Output the [x, y] coordinate of the center of the cell containing the given text.  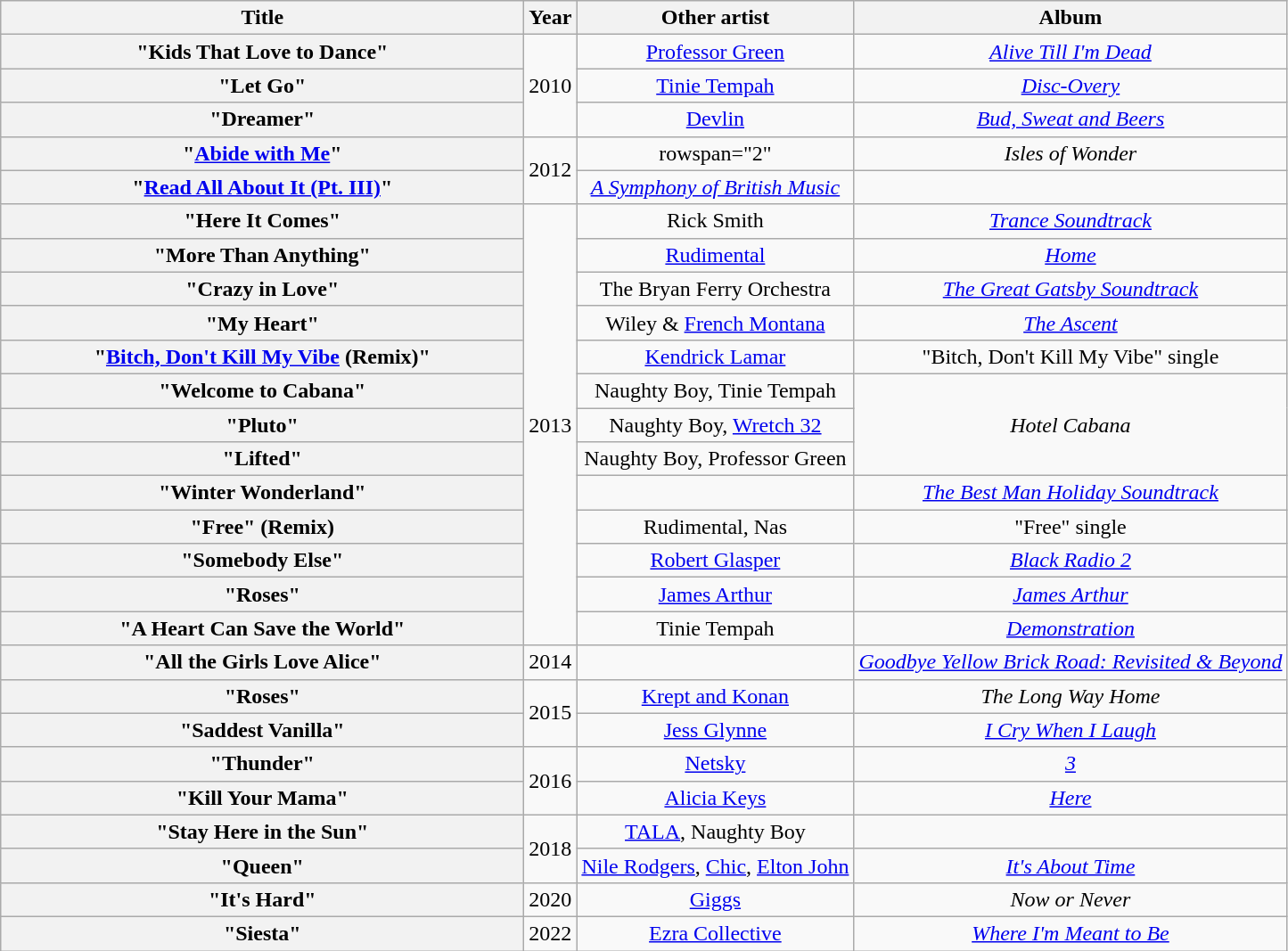
Kendrick Lamar [715, 357]
"Here It Comes" [262, 221]
Krept and Konan [715, 696]
"More Than Anything" [262, 255]
Netsky [715, 764]
Here [1071, 798]
"Kill Your Mama" [262, 798]
"All the Girls Love Alice" [262, 662]
2016 [551, 781]
"Kids That Love to Dance" [262, 52]
"Somebody Else" [262, 561]
Devlin [715, 119]
"Free" single [1071, 527]
"Queen" [262, 865]
"Saddest Vanilla" [262, 730]
Professor Green [715, 52]
Naughty Boy, Wretch 32 [715, 425]
2022 [551, 933]
Other artist [715, 18]
"Abide with Me" [262, 153]
Nile Rodgers, Chic, Elton John [715, 865]
"Bitch, Don't Kill My Vibe (Remix)" [262, 357]
Bud, Sweat and Beers [1071, 119]
"My Heart" [262, 323]
Giggs [715, 899]
It's About Time [1071, 865]
Goodbye Yellow Brick Road: Revisited & Beyond [1071, 662]
Where I'm Meant to Be [1071, 933]
"Bitch, Don't Kill My Vibe" single [1071, 357]
The Best Man Holiday Soundtrack [1071, 493]
Naughty Boy, Professor Green [715, 459]
"Lifted" [262, 459]
"It's Hard" [262, 899]
rowspan="2" [715, 153]
"Let Go" [262, 86]
I Cry When I Laugh [1071, 730]
A Symphony of British Music [715, 187]
2020 [551, 899]
Black Radio 2 [1071, 561]
3 [1071, 764]
Isles of Wonder [1071, 153]
"Siesta" [262, 933]
"Dreamer" [262, 119]
Rudimental [715, 255]
The Long Way Home [1071, 696]
The Bryan Ferry Orchestra [715, 289]
Title [262, 18]
2012 [551, 170]
2018 [551, 849]
"Stay Here in the Sun" [262, 832]
Year [551, 18]
2013 [551, 424]
Naughty Boy, Tinie Tempah [715, 390]
The Great Gatsby Soundtrack [1071, 289]
Wiley & French Montana [715, 323]
"Pluto" [262, 425]
"Welcome to Cabana" [262, 390]
Robert Glasper [715, 561]
2014 [551, 662]
"Read All About It (Pt. III)" [262, 187]
"Crazy in Love" [262, 289]
Alive Till I'm Dead [1071, 52]
Rick Smith [715, 221]
Home [1071, 255]
Now or Never [1071, 899]
Hotel Cabana [1071, 424]
Alicia Keys [715, 798]
2015 [551, 713]
TALA, Naughty Boy [715, 832]
Album [1071, 18]
2010 [551, 86]
Trance Soundtrack [1071, 221]
Demonstration [1071, 628]
Ezra Collective [715, 933]
"Winter Wonderland" [262, 493]
"A Heart Can Save the World" [262, 628]
Rudimental, Nas [715, 527]
Disc-Overy [1071, 86]
The Ascent [1071, 323]
"Thunder" [262, 764]
Jess Glynne [715, 730]
"Free" (Remix) [262, 527]
